Determine the (x, y) coordinate at the center of the cell enclosing the given text.  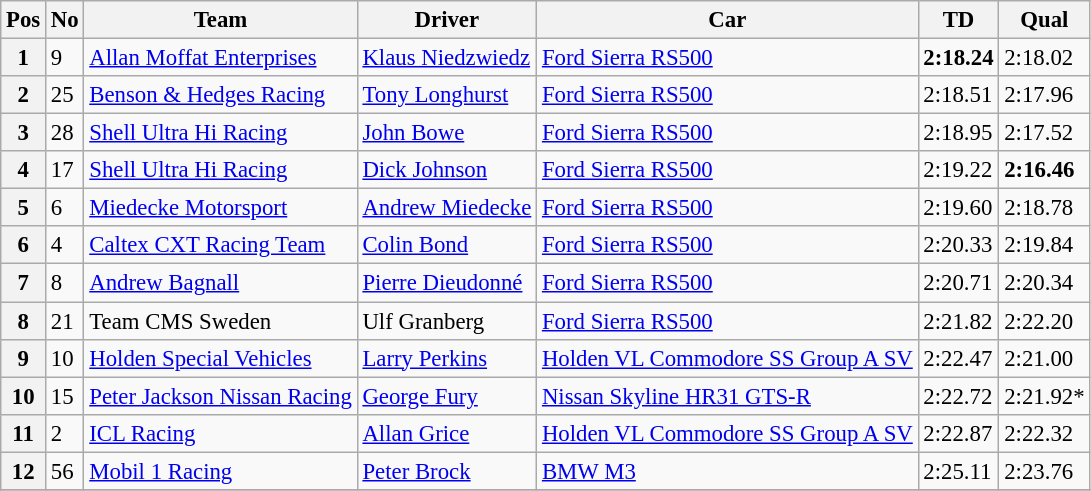
Benson & Hedges Racing (220, 95)
11 (24, 433)
2:20.33 (958, 245)
2:25.11 (958, 471)
12 (24, 471)
Colin Bond (446, 245)
2:17.96 (1044, 95)
Holden Special Vehicles (220, 358)
2:22.87 (958, 433)
21 (65, 321)
Tony Longhurst (446, 95)
George Fury (446, 396)
Dick Johnson (446, 170)
John Bowe (446, 133)
Peter Jackson Nissan Racing (220, 396)
Team CMS Sweden (220, 321)
28 (65, 133)
Klaus Niedzwiedz (446, 58)
15 (65, 396)
2:17.52 (1044, 133)
2:21.82 (958, 321)
3 (24, 133)
5 (24, 208)
Miedecke Motorsport (220, 208)
2:18.02 (1044, 58)
2:19.84 (1044, 245)
Allan Grice (446, 433)
Andrew Miedecke (446, 208)
2:18.51 (958, 95)
TD (958, 20)
1 (24, 58)
Pierre Dieudonné (446, 283)
Mobil 1 Racing (220, 471)
56 (65, 471)
Qual (1044, 20)
Caltex CXT Racing Team (220, 245)
Andrew Bagnall (220, 283)
Car (728, 20)
Pos (24, 20)
2:22.32 (1044, 433)
Allan Moffat Enterprises (220, 58)
2:18.78 (1044, 208)
2:19.22 (958, 170)
2:18.95 (958, 133)
25 (65, 95)
Larry Perkins (446, 358)
BMW M3 (728, 471)
ICL Racing (220, 433)
Peter Brock (446, 471)
17 (65, 170)
2:23.76 (1044, 471)
2:19.60 (958, 208)
2:21.00 (1044, 358)
7 (24, 283)
2:20.71 (958, 283)
2:22.47 (958, 358)
2:21.92* (1044, 396)
2:20.34 (1044, 283)
Ulf Granberg (446, 321)
2:22.72 (958, 396)
2:18.24 (958, 58)
No (65, 20)
Nissan Skyline HR31 GTS-R (728, 396)
Team (220, 20)
Driver (446, 20)
2:16.46 (1044, 170)
2:22.20 (1044, 321)
